Determine the [X, Y] coordinate at the center of the cell enclosing the given text.  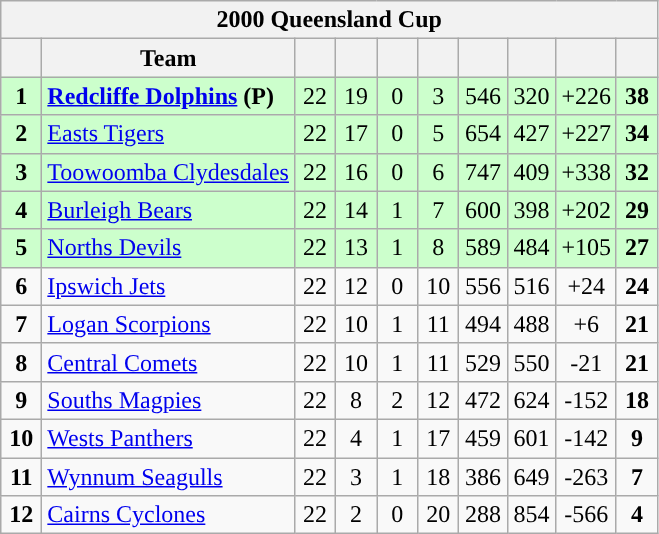
+6 [586, 324]
Redcliffe Dolphins (P) [168, 96]
Toowoomba Clydesdales [168, 172]
19 [356, 96]
-142 [586, 438]
29 [636, 210]
16 [356, 172]
Easts Tigers [168, 134]
+202 [586, 210]
Team [168, 58]
+338 [586, 172]
589 [484, 248]
-263 [586, 477]
Ipswich Jets [168, 286]
Central Comets [168, 362]
484 [532, 248]
Wests Panthers [168, 438]
550 [532, 362]
409 [532, 172]
+105 [586, 248]
516 [532, 286]
-152 [586, 400]
Logan Scorpions [168, 324]
320 [532, 96]
427 [532, 134]
600 [484, 210]
Burleigh Bears [168, 210]
494 [484, 324]
+226 [586, 96]
398 [532, 210]
20 [438, 515]
Norths Devils [168, 248]
14 [356, 210]
654 [484, 134]
529 [484, 362]
+227 [586, 134]
24 [636, 286]
556 [484, 286]
38 [636, 96]
601 [532, 438]
854 [532, 515]
488 [532, 324]
13 [356, 248]
288 [484, 515]
624 [532, 400]
32 [636, 172]
Souths Magpies [168, 400]
-566 [586, 515]
27 [636, 248]
34 [636, 134]
Cairns Cyclones [168, 515]
-21 [586, 362]
Wynnum Seagulls [168, 477]
459 [484, 438]
+24 [586, 286]
386 [484, 477]
546 [484, 96]
649 [532, 477]
472 [484, 400]
747 [484, 172]
2000 Queensland Cup [330, 20]
